Pinpoint the cell where the given text exists, returning its (x, y) midpoint coordinate. 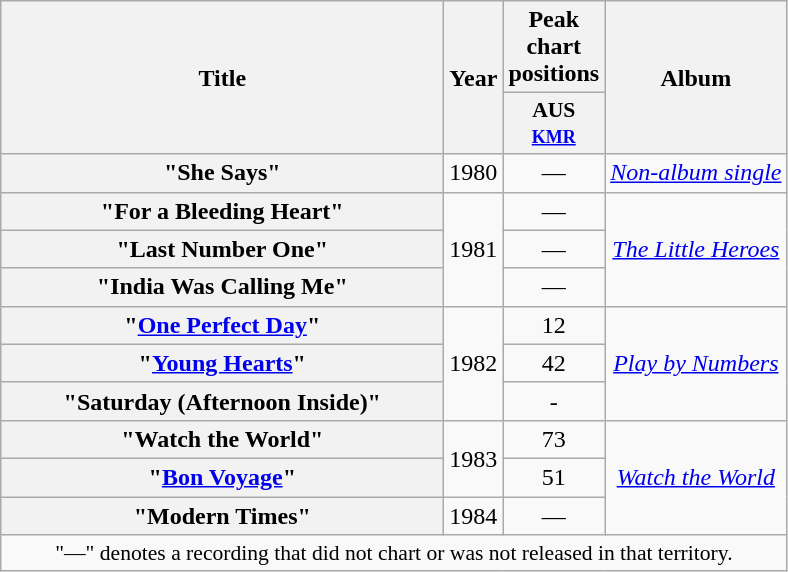
12 (554, 325)
1983 (474, 458)
1982 (474, 363)
"She Says" (222, 173)
"Last Number One" (222, 249)
Album (696, 78)
1981 (474, 249)
Watch the World (696, 477)
51 (554, 477)
Play by Numbers (696, 363)
42 (554, 363)
"Saturday (Afternoon Inside)" (222, 401)
73 (554, 439)
Non-album single (696, 173)
1984 (474, 515)
"For a Bleeding Heart" (222, 211)
The Little Heroes (696, 249)
Year (474, 78)
"—" denotes a recording that did not chart or was not released in that territory. (394, 553)
1980 (474, 173)
"One Perfect Day" (222, 325)
AUSKMR (554, 124)
"Watch the World" (222, 439)
Peak chart positions (554, 47)
"Young Hearts" (222, 363)
"Bon Voyage" (222, 477)
- (554, 401)
Title (222, 78)
"India Was Calling Me" (222, 287)
"Modern Times" (222, 515)
